Extract the [x, y] coordinate from the center of the cell holding the provided text.  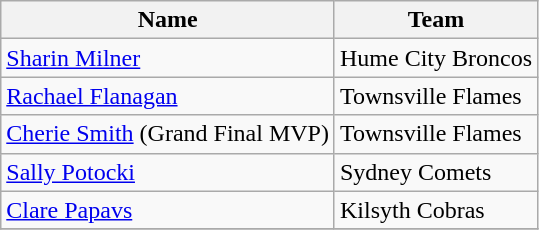
Name [168, 20]
Rachael Flanagan [168, 96]
Clare Papavs [168, 210]
Sally Potocki [168, 172]
Kilsyth Cobras [436, 210]
Team [436, 20]
Cherie Smith (Grand Final MVP) [168, 134]
Sydney Comets [436, 172]
Sharin Milner [168, 58]
Hume City Broncos [436, 58]
